Return the [X, Y] coordinate for the center point of the cell that contains the specified text.  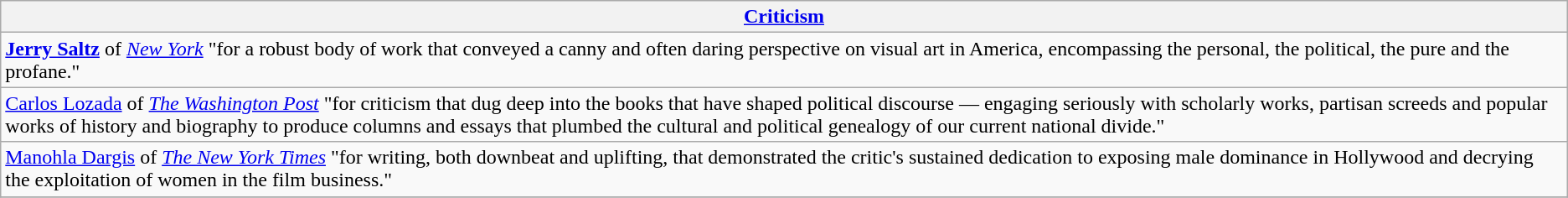
Criticism [784, 17]
